Capture the cell that displays the provided text and extract its [x, y] central coordinate. 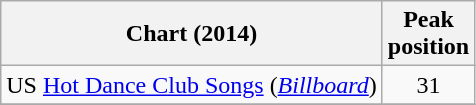
Chart (2014) [192, 34]
Peakposition [428, 34]
31 [428, 85]
US Hot Dance Club Songs (Billboard) [192, 85]
